Scan for the cell matching the given text and deliver its [x, y] coordinate at center. 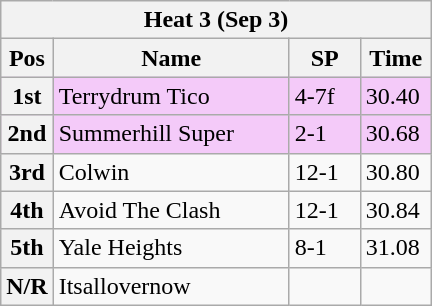
30.84 [396, 210]
30.68 [396, 134]
Heat 3 (Sep 3) [216, 20]
31.08 [396, 248]
4-7f [324, 96]
Name [171, 58]
Summerhill Super [171, 134]
Colwin [171, 172]
Itsallovernow [171, 286]
30.40 [396, 96]
5th [27, 248]
8-1 [324, 248]
2nd [27, 134]
Pos [27, 58]
4th [27, 210]
2-1 [324, 134]
SP [324, 58]
Terrydrum Tico [171, 96]
Avoid The Clash [171, 210]
Time [396, 58]
N/R [27, 286]
30.80 [396, 172]
Yale Heights [171, 248]
1st [27, 96]
3rd [27, 172]
